Locate the cell with the specified text and output its (X, Y) center coordinate. 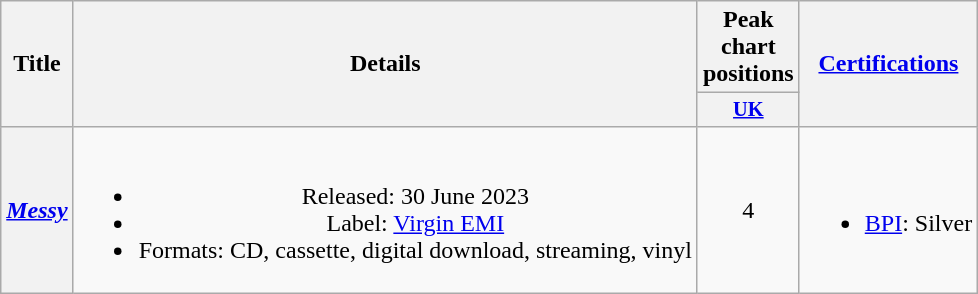
4 (748, 210)
Messy (37, 210)
Released: 30 June 2023Label: Virgin EMIFormats: CD, cassette, digital download, streaming, vinyl (385, 210)
Certifications (888, 64)
UK (748, 110)
Peak chart positions (748, 47)
Details (385, 64)
BPI: Silver (888, 210)
Title (37, 64)
